Search for the cell housing the specified text and yield its (X, Y) center coordinate. 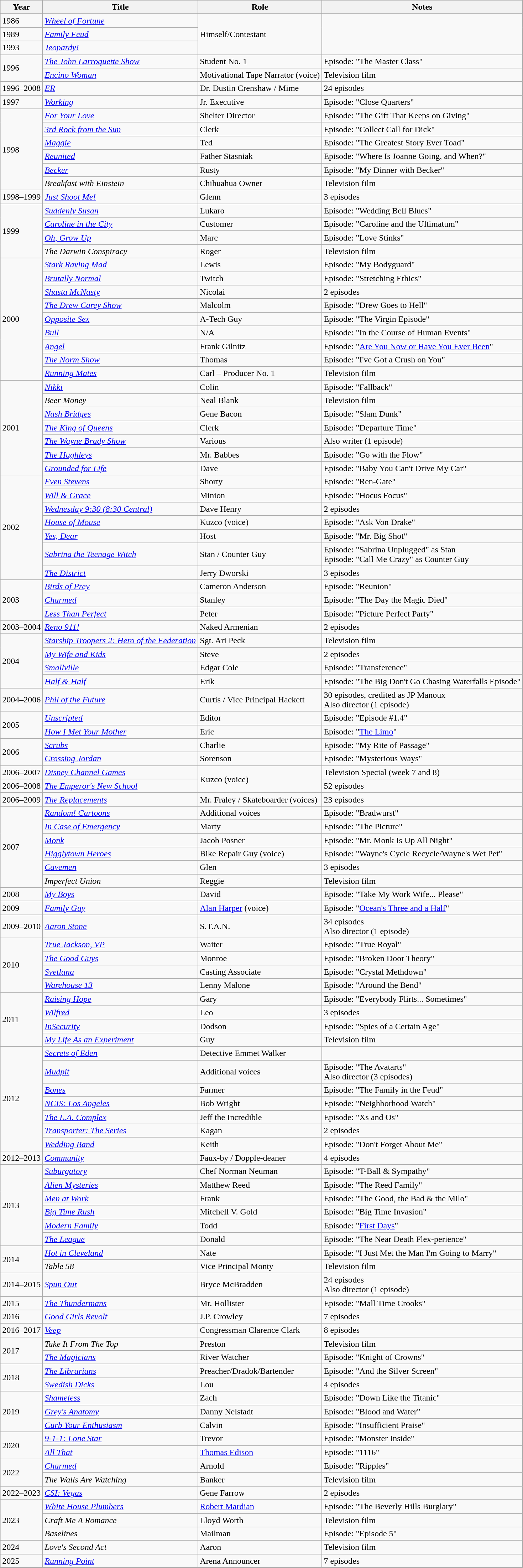
The John Larroquette Show (120, 61)
Episode: "The Gift That Keeps on Giving" (422, 115)
Sorenson (260, 759)
Role (260, 7)
Episode: "Episode #1.4" (422, 718)
Brutally Normal (120, 278)
8 episodes (422, 1330)
Oh, Grow Up (120, 238)
Episode: "Go with the Flow" (422, 455)
Episode: "My Rite of Passage" (422, 745)
Episode: "Episode 5" (422, 1534)
2001 (21, 427)
Episode: "Close Quarters" (422, 102)
Episode: "The Day the Magic Died" (422, 600)
Dave Henry (260, 509)
Glenn (260, 197)
Episode: "The Big Don't Go Chasing Waterfalls Episode" (422, 681)
Grey's Anatomy (120, 1412)
1996 (21, 68)
InSecurity (120, 1026)
Random! Cartoons (120, 813)
2006 (21, 752)
1996–2008 (21, 88)
Episode: "Around the Bend" (422, 985)
Episode: "The Near Death Flex-perience" (422, 1239)
2009 (21, 908)
Faux-by / Dopple-deaner (260, 1158)
Episode: "Mysterious Ways" (422, 759)
2007 (21, 847)
River Watcher (260, 1357)
Keith (260, 1144)
2004 (21, 661)
Episode: "Mall Time Crooks" (422, 1303)
J.P. Crowley (260, 1317)
Nate (260, 1253)
In Case of Emergency (120, 826)
Episode: "Crystal Methdown" (422, 972)
Episode: "I Just Met the Man I'm Going to Marry" (422, 1253)
Naked Armenian (260, 627)
Eric (260, 732)
Opposite Sex (120, 319)
Episode: "Mr. Big Shot" (422, 536)
2006–2008 (21, 786)
Peter (260, 613)
Episode: "Reunion" (422, 586)
2014 (21, 1259)
Wilfred (120, 1012)
Danny Nelstadt (260, 1412)
Episode: "Slam Dunk" (422, 414)
For Your Love (120, 115)
Charlie (260, 745)
Wedding Band (120, 1144)
Episode: "Where Is Joanne Going, and When?" (422, 156)
The Good Guys (120, 958)
Nash Bridges (120, 414)
Various (260, 441)
Customer (260, 224)
Hot in Cleveland (120, 1253)
The Walls Are Watching (120, 1479)
Episode: "The Family in the Feud" (422, 1090)
House of Mouse (120, 522)
Episode: "The Master Class" (422, 61)
Preston (260, 1344)
Episode: "Fallback" (422, 387)
Episode: "Hocus Focus" (422, 495)
The Replacements (120, 799)
Arena Announcer (260, 1561)
Starship Troopers 2: Hero of the Federation (120, 641)
Lewis (260, 265)
Ted (260, 143)
Editor (260, 718)
Matthew Reed (260, 1185)
Sabrina the Teenage Witch (120, 555)
Mailman (260, 1534)
The Emperor's New School (120, 786)
Episode: "Sabrina Unplugged" as StanEpisode: "Call Me Crazy" as Counter Guy (422, 555)
2023 (21, 1520)
52 episodes (422, 786)
Gene Farrow (260, 1493)
CSI: Vegas (120, 1493)
Cameron Anderson (260, 586)
Jeff the Incredible (260, 1117)
Running Point (120, 1561)
Disney Channel Games (120, 772)
Encino Woman (120, 75)
Maggie (120, 143)
Beer Money (120, 401)
30 episodes, credited as JP ManouxAlso director (1 episode) (422, 700)
Aaron Stone (120, 927)
Dr. Dustin Crenshaw / Mime (260, 88)
Episode: "Picture Perfect Party" (422, 613)
3rd Rock from the Sun (120, 129)
Episode: "T-Ball & Sympathy" (422, 1171)
2003–2004 (21, 627)
2003 (21, 600)
Dave (260, 468)
Monroe (260, 958)
2016 (21, 1317)
Higglytown Heroes (120, 854)
2006–2009 (21, 799)
1993 (21, 48)
Will & Grace (120, 495)
Episode: "Departure Time" (422, 428)
Zach (260, 1398)
Episode: "In the Course of Human Events" (422, 332)
Curtis / Vice Principal Hackett (260, 700)
Episode: "The Reed Family" (422, 1185)
Father Stasniak (260, 156)
The Hughleys (120, 455)
Good Girls Revolt (120, 1317)
Episode: "The Greatest Story Ever Toad" (422, 143)
Episode: "Insufficient Praise" (422, 1425)
Episode: "Everybody Flirts... Sometimes" (422, 999)
2018 (21, 1378)
2020 (21, 1445)
Episode: "The Picture" (422, 826)
Frank Gilnitz (260, 346)
Dodson (260, 1026)
Kagan (260, 1131)
NCIS: Los Angeles (120, 1104)
Arnold (260, 1466)
Smallville (120, 668)
Episode: "My Dinner with Becker" (422, 170)
2017 (21, 1351)
Episode: "1116" (422, 1452)
Family Guy (120, 908)
Aaron (260, 1547)
Angel (120, 346)
Farmer (260, 1090)
How I Met Your Mother (120, 732)
Half & Half (120, 681)
Crossing Jordan (120, 759)
Stark Raving Mad (120, 265)
Raising Hope (120, 999)
Big Time Rush (120, 1212)
9-1-1: Lone Star (120, 1439)
Detective Emmet Walker (260, 1053)
Unscripted (120, 718)
The Librarians (120, 1371)
Secrets of Eden (120, 1053)
Bob Wright (260, 1104)
Stanley (260, 600)
Episode: "Monster Inside" (422, 1439)
Take It From The Top (120, 1344)
Episode: "Take My Work Wife... Please" (422, 894)
Episode: "First Days" (422, 1226)
Congressman Clarence Clark (260, 1330)
Rusty (260, 170)
2005 (21, 725)
Vice Principal Monty (260, 1266)
Episode: "Knight of Crowns" (422, 1357)
Shasta McNasty (120, 292)
Title (120, 7)
2006–2007 (21, 772)
2019 (21, 1412)
All That (120, 1452)
Steve (260, 654)
1997 (21, 102)
Marc (260, 238)
Mr. Fraley / Skateboarder (voices) (260, 799)
Edgar Cole (260, 668)
Birds of Prey (120, 586)
Bones (120, 1090)
White House Plumbers (120, 1506)
Lenny Malone (260, 985)
Running Mates (120, 373)
Episode: "Broken Door Theory" (422, 958)
Episode: "Are You Now or Have You Ever Been" (422, 346)
2011 (21, 1019)
2002 (21, 527)
34 episodesAlso director (1 episode) (422, 927)
Roger (260, 251)
Episode: "Transference" (422, 668)
Waiter (260, 945)
2000 (21, 319)
Episode: "Don't Forget About Me" (422, 1144)
Stan / Counter Guy (260, 555)
Episode: "Collect Call for Dick" (422, 129)
Shameless (120, 1398)
Reunited (120, 156)
Table 58 (120, 1266)
Caroline in the City (120, 224)
N/A (260, 332)
Warehouse 13 (120, 985)
Reggie (260, 881)
Suddenly Susan (120, 211)
Nikki (120, 387)
Jr. Executive (260, 102)
Mr. Babbes (260, 455)
Becker (120, 170)
2022 (21, 1472)
Episode: "My Bodyguard" (422, 265)
Episode: "Xs and Os" (422, 1117)
Year (21, 7)
Bike Repair Guy (voice) (260, 854)
Scrubs (120, 745)
Phil of the Future (120, 700)
Donald (260, 1239)
My Boys (120, 894)
Himself/Contestant (260, 34)
2015 (21, 1303)
The L.A. Complex (120, 1117)
Cavemen (120, 867)
1998–1999 (21, 197)
Episode: "True Royal" (422, 945)
Modern Family (120, 1226)
Bull (120, 332)
Gene Bacon (260, 414)
Marty (260, 826)
Neal Blank (260, 401)
Episode: "Stretching Ethics" (422, 278)
Episode: "I've Got a Crush on You" (422, 360)
Television Special (week 7 and 8) (422, 772)
Twitch (260, 278)
Student No. 1 (260, 61)
Episode: "Bradwurst" (422, 813)
Lou (260, 1384)
Minion (260, 495)
Love's Second Act (120, 1547)
Working (120, 102)
Svetlana (120, 972)
Calvin (260, 1425)
Colin (260, 387)
ER (120, 88)
2013 (21, 1205)
Host (260, 536)
Casting Associate (260, 972)
The Thundermans (120, 1303)
2012–2013 (21, 1158)
Carl – Producer No. 1 (260, 373)
Episode: "Wedding Bell Blues" (422, 211)
Episode: "The Good, the Bad & the Milo" (422, 1198)
Reno 911! (120, 627)
Alien Mysteries (120, 1185)
Episode: "Wayne's Cycle Recycle/Wayne's Wet Pet" (422, 854)
My Wife and Kids (120, 654)
2004–2006 (21, 700)
The Darwin Conspiracy (120, 251)
Episode: "Ocean's Three and a Half" (422, 908)
Sgt. Ari Peck (260, 641)
Lukaro (260, 211)
Episode: "Mr. Monk Is Up All Night" (422, 840)
David (260, 894)
Episode: "Neighborhood Watch" (422, 1104)
2016–2017 (21, 1330)
Nicolai (260, 292)
2008 (21, 894)
Episode: "Down Like the Titanic" (422, 1398)
True Jackson, VP (120, 945)
Also writer (1 episode) (422, 441)
2009–2010 (21, 927)
Transporter: The Series (120, 1131)
Yes, Dear (120, 536)
Episode: "And the Silver Screen" (422, 1371)
Episode: "Big Time Invasion" (422, 1212)
Less Than Perfect (120, 613)
Todd (260, 1226)
The District (120, 573)
Just Shoot Me! (120, 197)
Mitchell V. Gold (260, 1212)
2014–2015 (21, 1284)
2010 (21, 965)
Craft Me A Romance (120, 1520)
Family Feud (120, 34)
1998 (21, 149)
Frank (260, 1198)
Suburgatory (120, 1171)
Preacher/Dradok/Bartender (260, 1371)
Notes (422, 7)
Thomas Edison (260, 1452)
Gary (260, 999)
Guy (260, 1040)
Episode: "The Avatarts"Also director (3 episodes) (422, 1071)
Erik (260, 681)
Wednesday 9:30 (8:30 Central) (120, 509)
Shorty (260, 482)
S.T.A.N. (260, 927)
Spun Out (120, 1284)
Curb Your Enthusiasm (120, 1425)
1986 (21, 21)
Breakfast with Einstein (120, 184)
Motivational Tape Narrator (voice) (260, 75)
Chef Norman Neuman (260, 1171)
Robert Mardian (260, 1506)
Mr. Hollister (260, 1303)
Alan Harper (voice) (260, 908)
Chihuahua Owner (260, 184)
My Life As an Experiment (120, 1040)
Glen (260, 867)
Leo (260, 1012)
2022–2023 (21, 1493)
Episode: "The Virgin Episode" (422, 319)
Episode: "Caroline and the Ultimatum" (422, 224)
Even Stevens (120, 482)
Episode: "Ripples" (422, 1466)
Episode: "Ren-Gate" (422, 482)
The Drew Carey Show (120, 305)
Episode: "Blood and Water" (422, 1412)
Jacob Posner (260, 840)
24 episodes (422, 88)
Malcolm (260, 305)
Lloyd Worth (260, 1520)
Monk (120, 840)
Episode: "Love Stinks" (422, 238)
Grounded for Life (120, 468)
Shelter Director (260, 115)
The Wayne Brady Show (120, 441)
24 episodesAlso director (1 episode) (422, 1284)
Wheel of Fortune (120, 21)
Jeopardy! (120, 48)
Mudpit (120, 1071)
Episode: "The Beverly Hills Burglary" (422, 1506)
Men at Work (120, 1198)
Imperfect Union (120, 881)
Community (120, 1158)
2025 (21, 1561)
Episode: "Ask Von Drake" (422, 522)
Thomas (260, 360)
Jerry Dworski (260, 573)
2012 (21, 1098)
Swedish Dicks (120, 1384)
The League (120, 1239)
Episode: "Drew Goes to Hell" (422, 305)
Episode: "The Limo" (422, 732)
Baselines (120, 1534)
23 episodes (422, 799)
Episode: "Baby You Can't Drive My Car" (422, 468)
The King of Queens (120, 428)
1999 (21, 231)
Veep (120, 1330)
The Magicians (120, 1357)
A-Tech Guy (260, 319)
Episode: "Spies of a Certain Age" (422, 1026)
2024 (21, 1547)
1989 (21, 34)
Bryce McBradden (260, 1284)
The Norm Show (120, 360)
Banker (260, 1479)
Trevor (260, 1439)
